Provide the [x, y] coordinate of the cell's center where the given text is located.  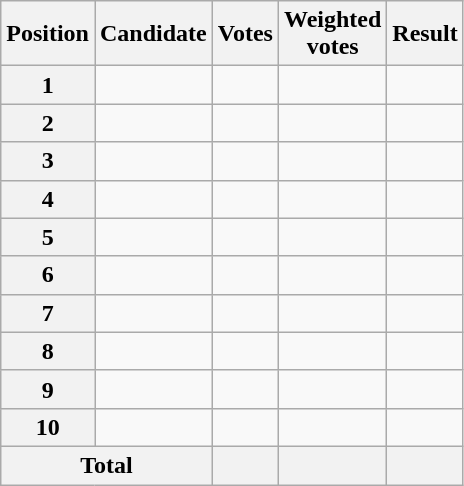
Weightedvotes [332, 34]
5 [48, 237]
Result [425, 34]
Total [107, 465]
3 [48, 161]
9 [48, 389]
Candidate [153, 34]
2 [48, 123]
Votes [245, 34]
Position [48, 34]
8 [48, 351]
10 [48, 427]
6 [48, 275]
7 [48, 313]
1 [48, 85]
4 [48, 199]
